Determine the (x, y) coordinate at the center of the cell enclosing the given text.  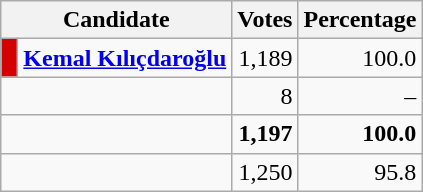
– (360, 96)
1,197 (265, 134)
95.8 (360, 172)
Percentage (360, 20)
Candidate (116, 20)
Kemal Kılıçdaroğlu (125, 58)
Votes (265, 20)
1,189 (265, 58)
8 (265, 96)
1,250 (265, 172)
